Detect which cell encompasses the target text, then output its [x, y] center coordinate. 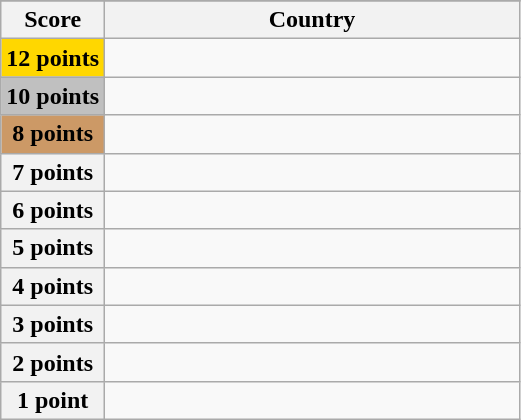
10 points [53, 96]
Country [312, 20]
2 points [53, 362]
1 point [53, 400]
4 points [53, 286]
5 points [53, 248]
Score [53, 20]
7 points [53, 172]
3 points [53, 324]
12 points [53, 58]
6 points [53, 210]
8 points [53, 134]
